Find where the given text appears and provide that cell's center as (X, Y) coordinate. 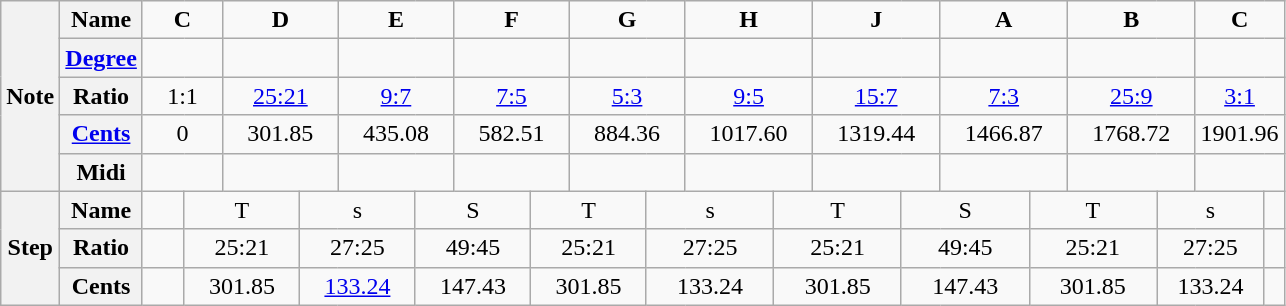
7:5 (512, 96)
435.08 (396, 134)
Midi (102, 172)
Degree (102, 58)
884.36 (627, 134)
25:9 (1132, 96)
9:5 (749, 96)
1017.60 (749, 134)
Note (30, 96)
9:7 (396, 96)
3:1 (1240, 96)
H (749, 20)
1:1 (182, 96)
15:7 (876, 96)
1768.72 (1132, 134)
1319.44 (876, 134)
J (876, 20)
1901.96 (1240, 134)
E (396, 20)
0 (182, 134)
7:3 (1004, 96)
1466.87 (1004, 134)
F (512, 20)
Step (30, 248)
B (1132, 20)
A (1004, 20)
D (281, 20)
G (627, 20)
582.51 (512, 134)
5:3 (627, 96)
